Detect which cell encompasses the target text, then output its (X, Y) center coordinate. 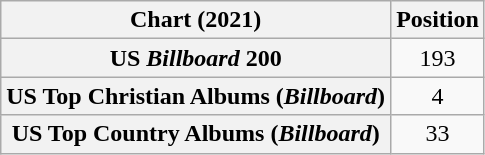
Chart (2021) (196, 20)
US Billboard 200 (196, 58)
193 (438, 58)
4 (438, 96)
33 (438, 134)
Position (438, 20)
US Top Country Albums (Billboard) (196, 134)
US Top Christian Albums (Billboard) (196, 96)
